From the cell containing the given text, extract its center point as [x, y] coordinate. 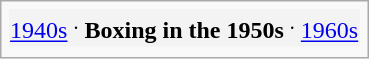
1940s . Boxing in the 1950s . 1960s [184, 27]
